From the cell containing the given text, extract its center point as (X, Y) coordinate. 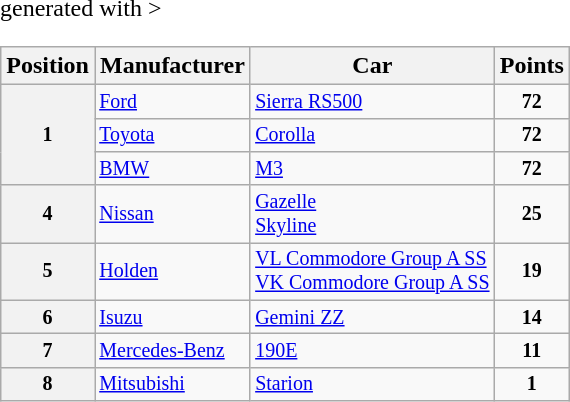
VL Commodore Group A SSVK Commodore Group A SS (372, 272)
Holden (172, 272)
4 (48, 214)
Corolla (372, 134)
Starion (372, 384)
BMW (172, 168)
GazelleSkyline (372, 214)
11 (532, 350)
8 (48, 384)
14 (532, 316)
Toyota (172, 134)
6 (48, 316)
19 (532, 272)
7 (48, 350)
Points (532, 66)
Manufacturer (172, 66)
Position (48, 66)
Car (372, 66)
Isuzu (172, 316)
Sierra RS500 (372, 102)
Mercedes-Benz (172, 350)
190E (372, 350)
Mitsubishi (172, 384)
Nissan (172, 214)
M3 (372, 168)
Gemini ZZ (372, 316)
Ford (172, 102)
5 (48, 272)
25 (532, 214)
